Return [x, y] of the center of cell containing provided text 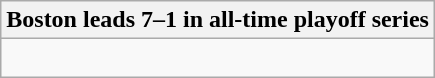
Boston leads 7–1 in all-time playoff series [218, 20]
